Scan for the cell matching the given text and deliver its (X, Y) coordinate at center. 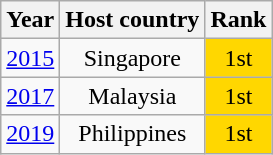
2015 (30, 58)
Singapore (132, 58)
Host country (132, 20)
2017 (30, 96)
Philippines (132, 134)
Malaysia (132, 96)
Year (30, 20)
Rank (238, 20)
2019 (30, 134)
